Locate the cell with the specified text and output its [x, y] center coordinate. 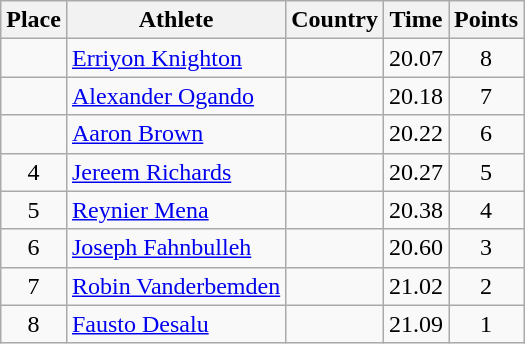
Joseph Fahnbulleh [176, 248]
21.02 [416, 286]
Reynier Mena [176, 210]
20.18 [416, 96]
1 [486, 324]
Place [34, 20]
20.07 [416, 58]
20.38 [416, 210]
20.60 [416, 248]
Athlete [176, 20]
Points [486, 20]
Time [416, 20]
3 [486, 248]
21.09 [416, 324]
Fausto Desalu [176, 324]
20.22 [416, 134]
Aaron Brown [176, 134]
Jereem Richards [176, 172]
Robin Vanderbemden [176, 286]
Erriyon Knighton [176, 58]
Country [335, 20]
Alexander Ogando [176, 96]
20.27 [416, 172]
2 [486, 286]
